Output the [x, y] coordinate of the center of the cell containing the given text.  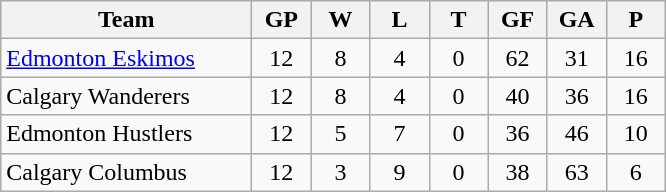
3 [340, 172]
Calgary Wanderers [126, 96]
9 [400, 172]
Edmonton Hustlers [126, 134]
6 [636, 172]
5 [340, 134]
T [458, 20]
40 [518, 96]
31 [576, 58]
GP [282, 20]
GA [576, 20]
62 [518, 58]
P [636, 20]
Edmonton Eskimos [126, 58]
W [340, 20]
GF [518, 20]
46 [576, 134]
L [400, 20]
Team [126, 20]
63 [576, 172]
Calgary Columbus [126, 172]
10 [636, 134]
38 [518, 172]
7 [400, 134]
